Extract the (X, Y) coordinate from the center of the cell holding the provided text.  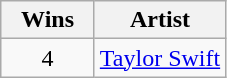
Wins (48, 20)
Taylor Swift (160, 58)
Artist (160, 20)
4 (48, 58)
